Pinpoint the cell where the given text exists, returning its [X, Y] midpoint coordinate. 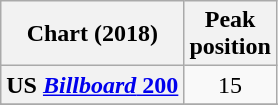
Chart (2018) [92, 34]
US Billboard 200 [92, 85]
Peak position [230, 34]
15 [230, 85]
